Find where the given text appears and provide that cell's center as [X, Y] coordinate. 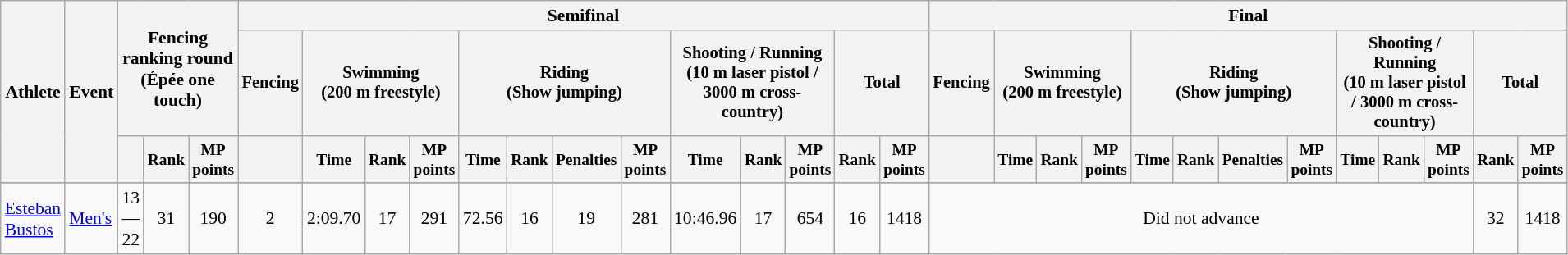
654 [810, 220]
Final [1249, 16]
31 [166, 220]
Semifinal [584, 16]
2:09.70 [333, 220]
10:46.96 [705, 220]
291 [434, 220]
19 [586, 220]
Did not advance [1202, 220]
72.56 [483, 220]
Athlete [33, 92]
Event [91, 92]
Fencing ranking round(Épée one touch) [177, 69]
13—22 [131, 220]
32 [1496, 220]
2 [271, 220]
281 [645, 220]
Men's [91, 220]
Esteban Bustos [33, 220]
190 [213, 220]
